Detect which cell encompasses the target text, then output its (x, y) center coordinate. 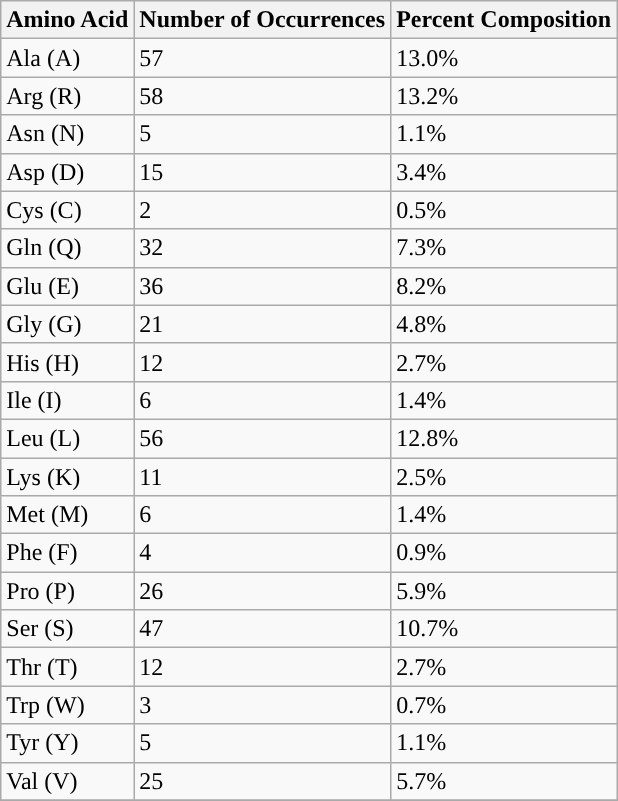
7.3% (504, 248)
0.5% (504, 210)
12.8% (504, 438)
Arg (R) (68, 96)
Pro (P) (68, 591)
4 (262, 553)
26 (262, 591)
Cys (C) (68, 210)
Ile (I) (68, 400)
56 (262, 438)
Asp (D) (68, 172)
47 (262, 629)
Thr (T) (68, 667)
5.9% (504, 591)
Amino Acid (68, 20)
Glu (E) (68, 286)
Met (M) (68, 515)
32 (262, 248)
5.7% (504, 781)
25 (262, 781)
15 (262, 172)
Asn (N) (68, 134)
Number of Occurrences (262, 20)
0.9% (504, 553)
58 (262, 96)
8.2% (504, 286)
Tyr (Y) (68, 743)
13.2% (504, 96)
2.5% (504, 477)
Ala (A) (68, 58)
Val (V) (68, 781)
3.4% (504, 172)
His (H) (68, 362)
Lys (K) (68, 477)
11 (262, 477)
2 (262, 210)
10.7% (504, 629)
Ser (S) (68, 629)
Percent Composition (504, 20)
Leu (L) (68, 438)
Gln (Q) (68, 248)
4.8% (504, 324)
0.7% (504, 705)
Trp (W) (68, 705)
21 (262, 324)
36 (262, 286)
57 (262, 58)
Gly (G) (68, 324)
Phe (F) (68, 553)
3 (262, 705)
13.0% (504, 58)
